Locate the cell with the specified text and output its [x, y] center coordinate. 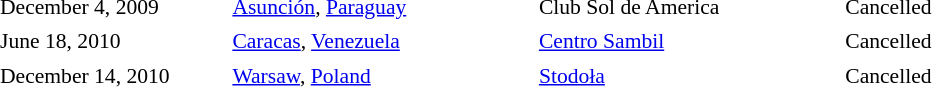
Centro Sambil [688, 42]
Caracas, Venezuela [381, 42]
